Identify which cell holds the provided text, then report its [X, Y] central coordinate. 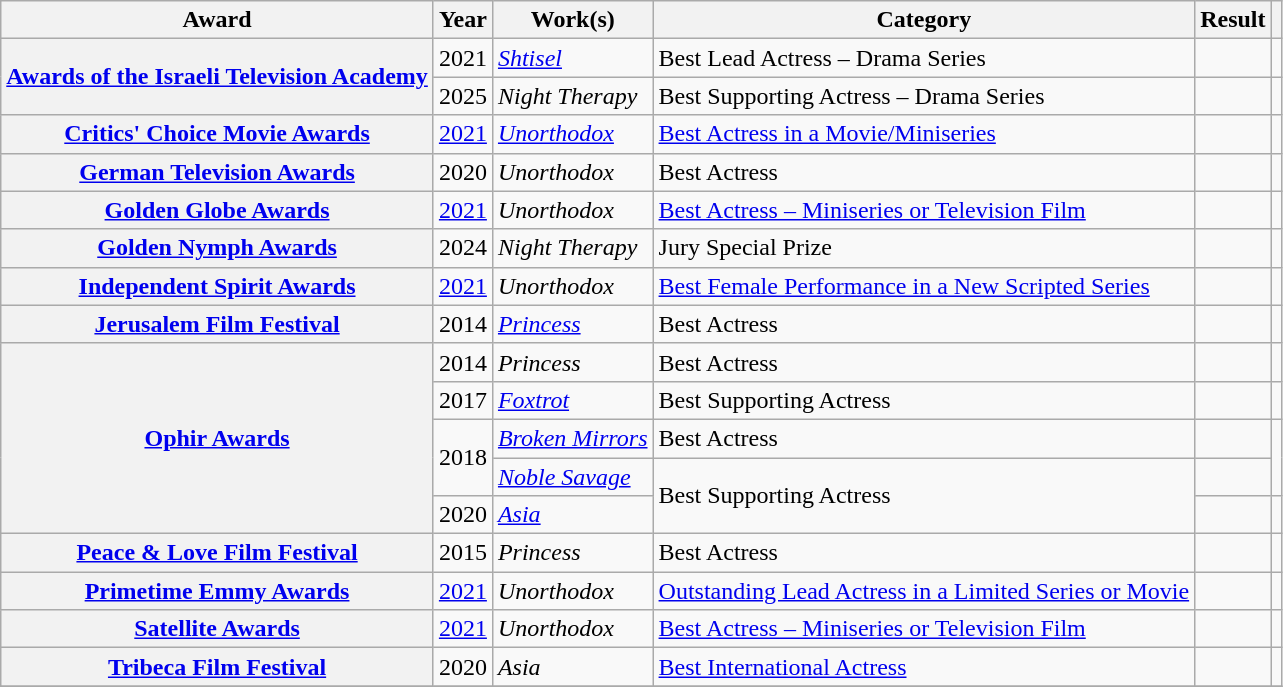
Golden Nymph Awards [218, 248]
Work(s) [572, 20]
2024 [462, 248]
2025 [462, 96]
Jury Special Prize [924, 248]
Shtisel [572, 58]
Tribeca Film Festival [218, 667]
Outstanding Lead Actress in a Limited Series or Movie [924, 591]
Best Lead Actress – Drama Series [924, 58]
Result [1233, 20]
German Television Awards [218, 172]
Best Female Performance in a New Scripted Series [924, 286]
Best Actress in a Movie/Miniseries [924, 134]
Primetime Emmy Awards [218, 591]
2017 [462, 400]
Broken Mirrors [572, 438]
Foxtrot [572, 400]
Noble Savage [572, 477]
Peace & Love Film Festival [218, 553]
Independent Spirit Awards [218, 286]
Award [218, 20]
Satellite Awards [218, 629]
Year [462, 20]
Category [924, 20]
Golden Globe Awards [218, 210]
2015 [462, 553]
Best International Actress [924, 667]
Awards of the Israeli Television Academy [218, 77]
2018 [462, 457]
Critics' Choice Movie Awards [218, 134]
Jerusalem Film Festival [218, 324]
Ophir Awards [218, 438]
Best Supporting Actress – Drama Series [924, 96]
